Search for the cell housing the specified text and yield its (x, y) center coordinate. 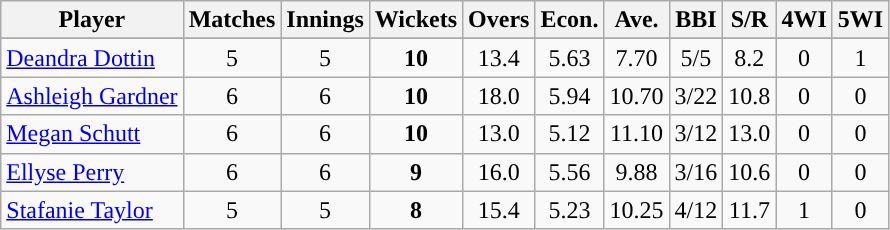
3/16 (696, 172)
Overs (499, 20)
7.70 (636, 58)
15.4 (499, 210)
16.0 (499, 172)
13.4 (499, 58)
5WI (860, 20)
18.0 (499, 96)
Wickets (416, 20)
Ellyse Perry (92, 172)
Stafanie Taylor (92, 210)
3/12 (696, 134)
4/12 (696, 210)
3/22 (696, 96)
9 (416, 172)
Ashleigh Gardner (92, 96)
10.8 (750, 96)
5/5 (696, 58)
Econ. (570, 20)
5.63 (570, 58)
5.94 (570, 96)
11.10 (636, 134)
8 (416, 210)
Ave. (636, 20)
Player (92, 20)
4WI (804, 20)
Deandra Dottin (92, 58)
5.23 (570, 210)
Innings (325, 20)
Megan Schutt (92, 134)
5.56 (570, 172)
11.7 (750, 210)
Matches (232, 20)
10.6 (750, 172)
S/R (750, 20)
10.70 (636, 96)
8.2 (750, 58)
5.12 (570, 134)
10.25 (636, 210)
BBI (696, 20)
9.88 (636, 172)
